Output the [x, y] coordinate of the center of the cell containing the given text.  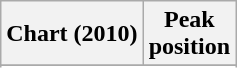
Peakposition [189, 34]
Chart (2010) [72, 34]
